Search for the cell housing the specified text and yield its [X, Y] center coordinate. 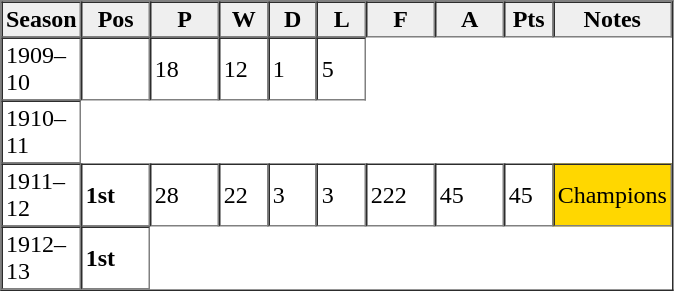
L [342, 20]
5 [342, 70]
1912–13 [42, 258]
28 [184, 196]
222 [400, 196]
Notes [612, 20]
P [184, 20]
A [470, 20]
1910–11 [42, 132]
Champions [612, 196]
1909–10 [42, 70]
12 [244, 70]
18 [184, 70]
F [400, 20]
1911–12 [42, 196]
Pos [116, 20]
22 [244, 196]
Pts [528, 20]
1 [292, 70]
Season [42, 20]
W [244, 20]
D [292, 20]
